Extract the (x, y) coordinate from the center of the cell holding the provided text.  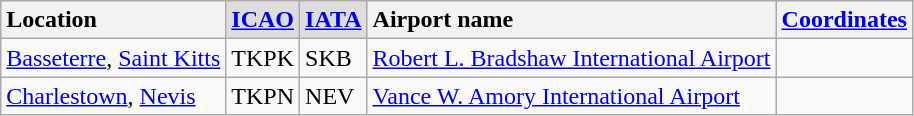
Coordinates (844, 20)
SKB (334, 58)
Charlestown, Nevis (114, 96)
ICAO (263, 20)
Robert L. Bradshaw International Airport (572, 58)
IATA (334, 20)
TKPN (263, 96)
Basseterre, Saint Kitts (114, 58)
Location (114, 20)
NEV (334, 96)
Vance W. Amory International Airport (572, 96)
TKPK (263, 58)
Airport name (572, 20)
